Scan for the cell matching the given text and deliver its (x, y) coordinate at center. 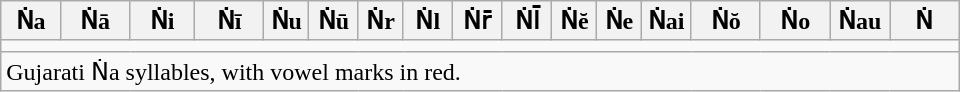
Ṅl̄ (527, 21)
Ṅr̄ (478, 21)
Ṅĕ (574, 21)
Ṅa (31, 21)
Ṅū (334, 21)
Ṅŏ (726, 21)
Ṅī (229, 21)
Ṅ (925, 21)
Ṅai (666, 21)
Ṅe (620, 21)
Ṅā (95, 21)
Ṅo (795, 21)
Ṅr (380, 21)
Ṅu (286, 21)
Ṅl (428, 21)
Ṅau (860, 21)
Ṅi (162, 21)
Gujarati Ṅa syllables, with vowel marks in red. (480, 71)
